Locate the cell with the specified text and output its [X, Y] center coordinate. 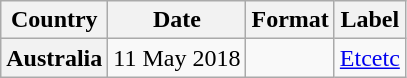
Country [54, 20]
Australia [54, 58]
Format [290, 20]
11 May 2018 [177, 58]
Etcetc [370, 58]
Label [370, 20]
Date [177, 20]
